From the cell containing the given text, extract its center point as (X, Y) coordinate. 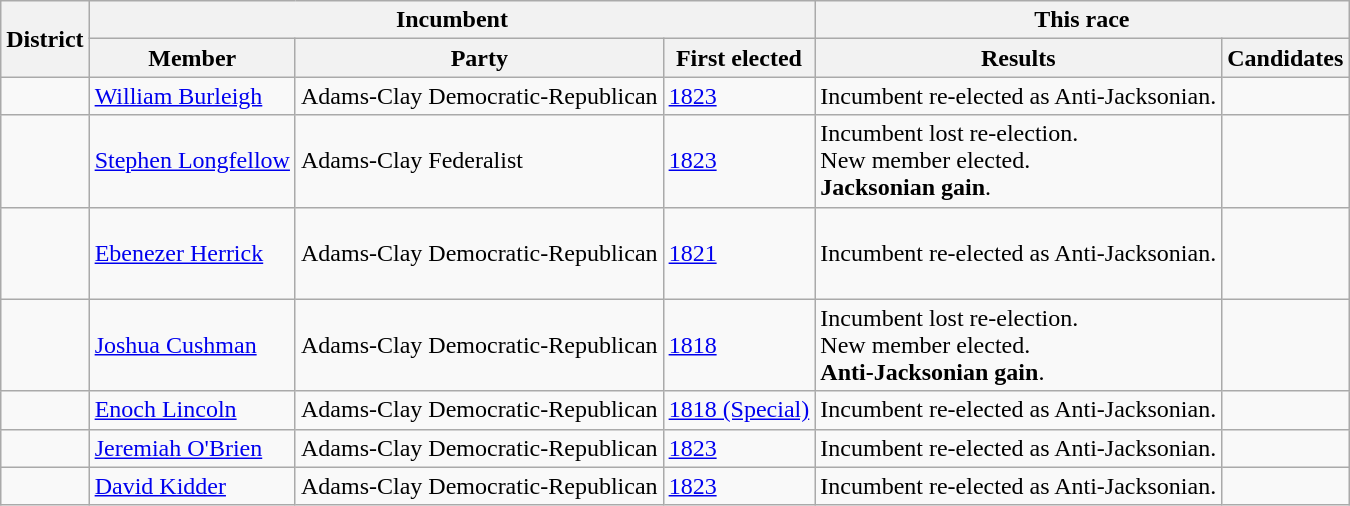
Candidates (1286, 58)
Member (192, 58)
Incumbent lost re-election.New member elected.Anti-Jacksonian gain. (1018, 345)
Ebenezer Herrick (192, 253)
Joshua Cushman (192, 345)
Enoch Lincoln (192, 410)
William Burleigh (192, 96)
1821 (739, 253)
Results (1018, 58)
Party (479, 58)
Incumbent (452, 20)
This race (1082, 20)
David Kidder (192, 486)
1818 (739, 345)
Stephen Longfellow (192, 161)
Jeremiah O'Brien (192, 448)
District (45, 39)
First elected (739, 58)
1818 (Special) (739, 410)
Adams-Clay Federalist (479, 161)
Incumbent lost re-election.New member elected.Jacksonian gain. (1018, 161)
